Extract the (X, Y) coordinate from the center of the cell holding the provided text.  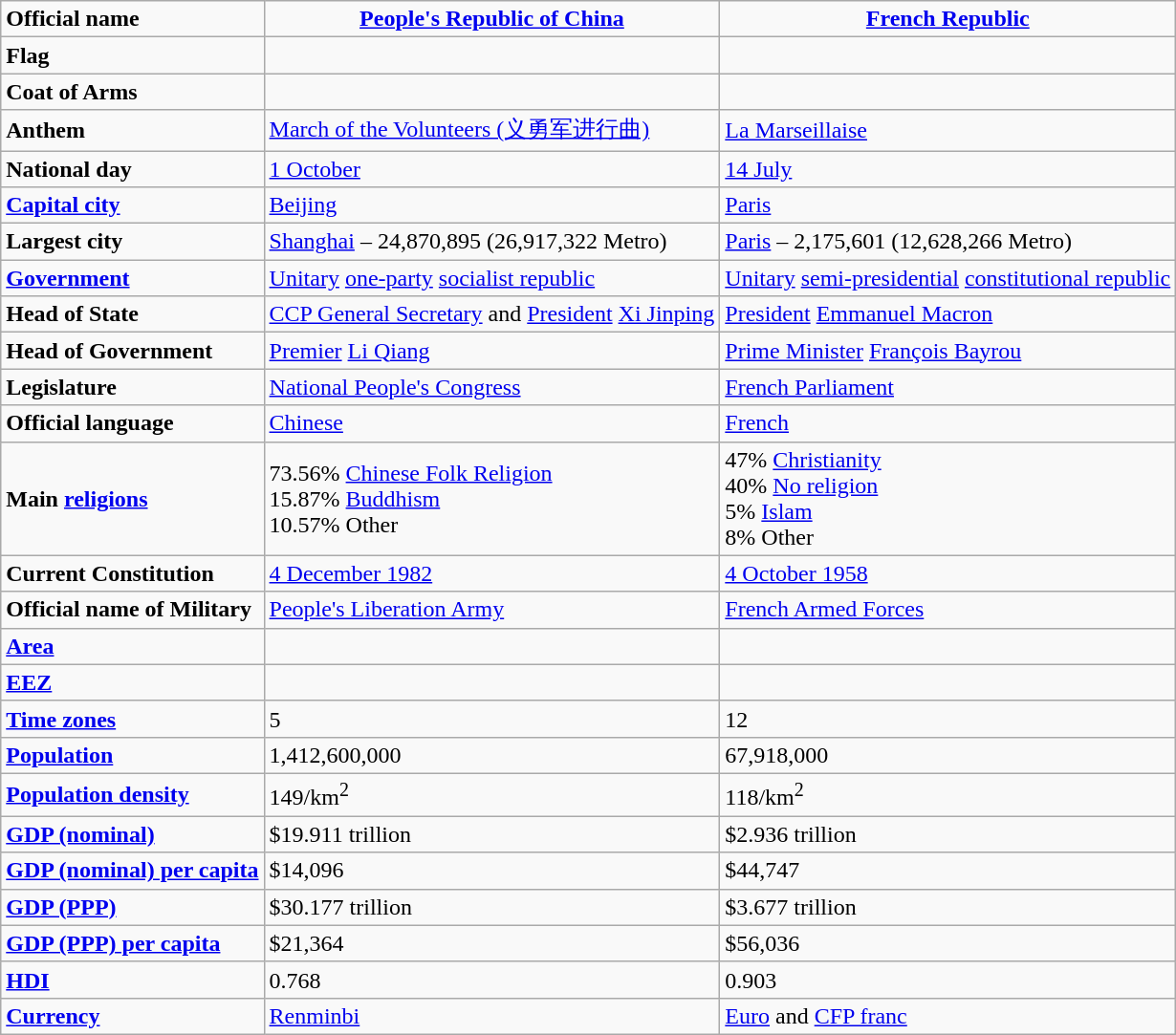
Largest city (132, 242)
HDI (132, 980)
Population density (132, 795)
Area (132, 646)
Renminbi (491, 1016)
4 December 1982 (491, 573)
0.903 (948, 980)
GDP (nominal) (132, 834)
Premier Li Qiang (491, 351)
0.768 (491, 980)
Head of Government (132, 351)
$2.936 trillion (948, 834)
$44,747 (948, 871)
French (948, 423)
$21,364 (491, 943)
People's Republic of China (491, 19)
Capital city (132, 205)
Prime Minister François Bayrou (948, 351)
Unitary one-party socialist republic (491, 278)
Population (132, 755)
Unitary semi-presidential constitutional republic (948, 278)
March of the Volunteers (义勇军进行曲) (491, 130)
French Armed Forces (948, 610)
Chinese (491, 423)
Time zones (132, 719)
Coat of Arms (132, 92)
Current Constitution (132, 573)
149/km2 (491, 795)
Official name of Military (132, 610)
4 October 1958 (948, 573)
12 (948, 719)
Flag (132, 55)
Beijing (491, 205)
73.56% Chinese Folk Religion15.87% Buddhism10.57% Other (491, 499)
$3.677 trillion (948, 907)
Currency (132, 1016)
Euro and CFP franc (948, 1016)
$19.911 trillion (491, 834)
Paris – 2,175,601 (12,628,266 Metro) (948, 242)
$56,036 (948, 943)
La Marseillaise (948, 130)
Head of State (132, 314)
National day (132, 169)
Main religions (132, 499)
EEZ (132, 682)
GDP (PPP) (132, 907)
President Emmanuel Macron (948, 314)
$30.177 trillion (491, 907)
French Parliament (948, 387)
People's Liberation Army (491, 610)
47% Christianity40% No religion5% Islam8% Other (948, 499)
$14,096 (491, 871)
Legislature (132, 387)
Shanghai – 24,870,895 (26,917,322 Metro) (491, 242)
Official name (132, 19)
14 July (948, 169)
National People's Congress (491, 387)
CCP General Secretary and President Xi Jinping (491, 314)
GDP (PPP) per capita (132, 943)
1,412,600,000 (491, 755)
Official language (132, 423)
Anthem (132, 130)
GDP (nominal) per capita (132, 871)
1 October (491, 169)
Government (132, 278)
5 (491, 719)
French Republic (948, 19)
118/km2 (948, 795)
67,918,000 (948, 755)
Paris (948, 205)
